Capture the cell that displays the provided text and extract its (X, Y) central coordinate. 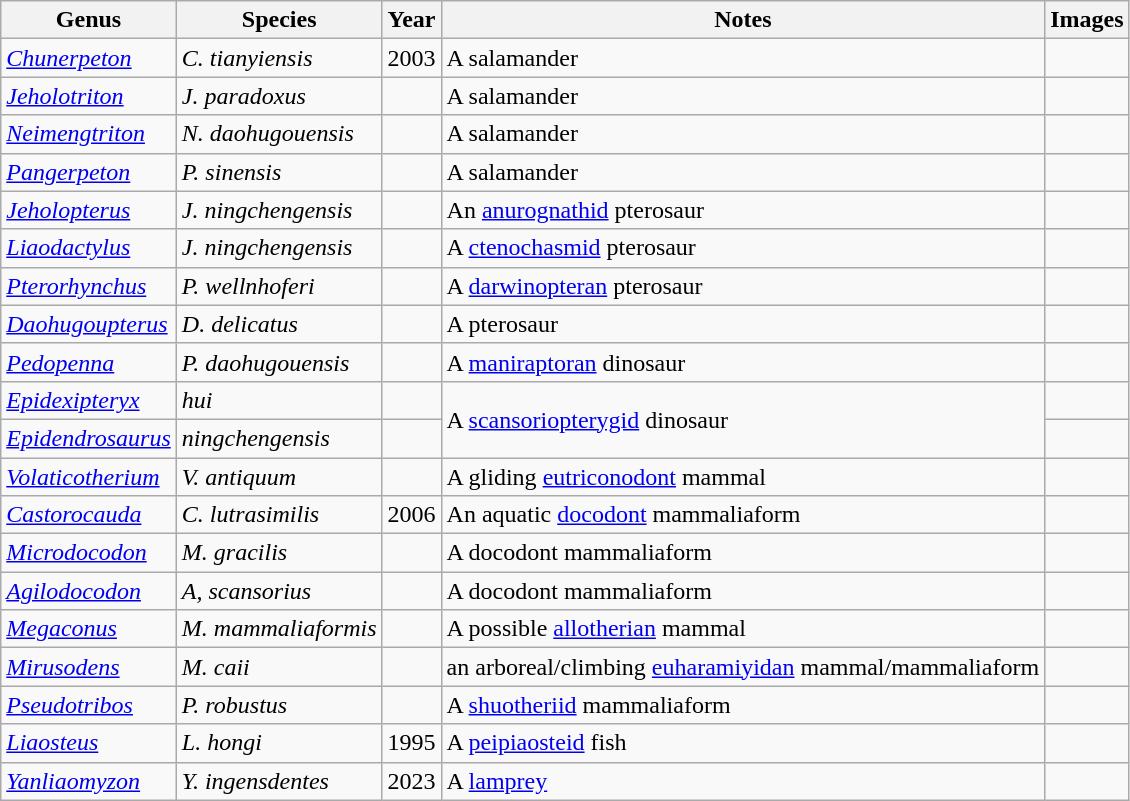
A darwinopteran pterosaur (743, 286)
2003 (412, 58)
2006 (412, 515)
hui (279, 400)
Castorocauda (89, 515)
C. tianyiensis (279, 58)
P. robustus (279, 705)
An aquatic docodont mammaliaform (743, 515)
Liaosteus (89, 743)
A possible allotherian mammal (743, 629)
Megaconus (89, 629)
Epidexipteryx (89, 400)
D. delicatus (279, 324)
ningchengensis (279, 438)
Year (412, 20)
1995 (412, 743)
A, scansorius (279, 591)
V. antiquum (279, 477)
Pedopenna (89, 362)
Jeholopterus (89, 210)
A lamprey (743, 781)
Volaticotherium (89, 477)
Species (279, 20)
A pterosaur (743, 324)
Pterorhynchus (89, 286)
Chunerpeton (89, 58)
Epidendrosaurus (89, 438)
Images (1087, 20)
Agilodocodon (89, 591)
A shuotheriid mammaliaform (743, 705)
Notes (743, 20)
L. hongi (279, 743)
M. gracilis (279, 553)
Jeholotriton (89, 96)
2023 (412, 781)
P. daohugouensis (279, 362)
A peipiaosteid fish (743, 743)
Daohugoupterus (89, 324)
J. paradoxus (279, 96)
P. sinensis (279, 172)
Mirusodens (89, 667)
Pseudotribos (89, 705)
Yanliaomyzon (89, 781)
C. lutrasimilis (279, 515)
An anurognathid pterosaur (743, 210)
A scansoriopterygid dinosaur (743, 419)
Genus (89, 20)
A maniraptoran dinosaur (743, 362)
Liaodactylus (89, 248)
Y. ingensdentes (279, 781)
P. wellnhoferi (279, 286)
N. daohugouensis (279, 134)
A gliding eutriconodont mammal (743, 477)
Pangerpeton (89, 172)
an arboreal/climbing euharamiyidan mammal/mammaliaform (743, 667)
Microdocodon (89, 553)
A ctenochasmid pterosaur (743, 248)
M. caii (279, 667)
M. mammaliaformis (279, 629)
Neimengtriton (89, 134)
